Scan for the cell matching the given text and deliver its (X, Y) coordinate at center. 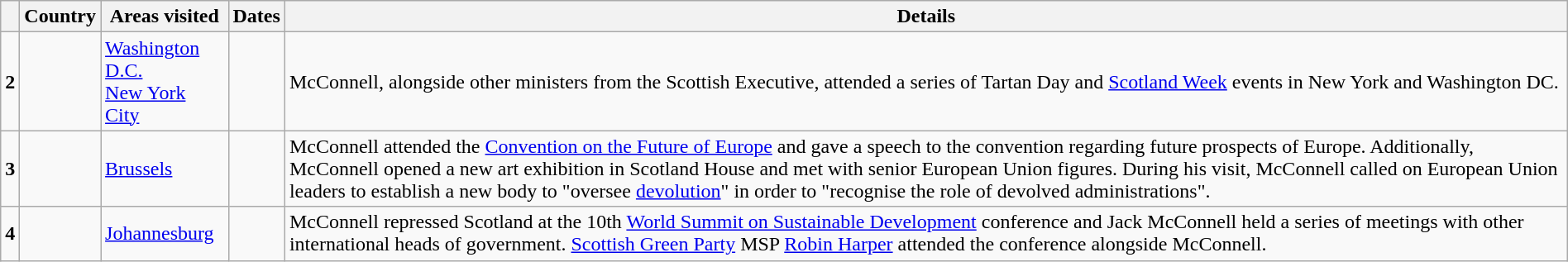
Brussels (165, 169)
Washington D.C. New York City (165, 81)
Details (926, 17)
2 (10, 81)
3 (10, 169)
Dates (256, 17)
Country (60, 17)
Areas visited (165, 17)
Johannesburg (165, 233)
4 (10, 233)
